Pinpoint the cell where the given text exists, returning its (x, y) midpoint coordinate. 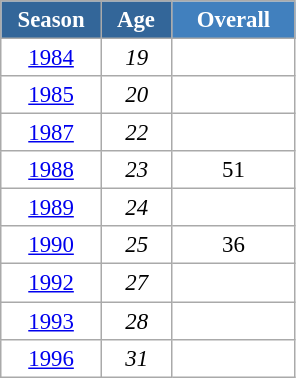
20 (136, 95)
1987 (52, 133)
25 (136, 245)
36 (234, 245)
Age (136, 20)
1985 (52, 95)
24 (136, 208)
Season (52, 20)
31 (136, 358)
1996 (52, 358)
1984 (52, 58)
22 (136, 133)
51 (234, 170)
23 (136, 170)
1989 (52, 208)
1988 (52, 170)
19 (136, 58)
1992 (52, 283)
28 (136, 321)
27 (136, 283)
1990 (52, 245)
1993 (52, 321)
Overall (234, 20)
